Search for the cell housing the specified text and yield its [x, y] center coordinate. 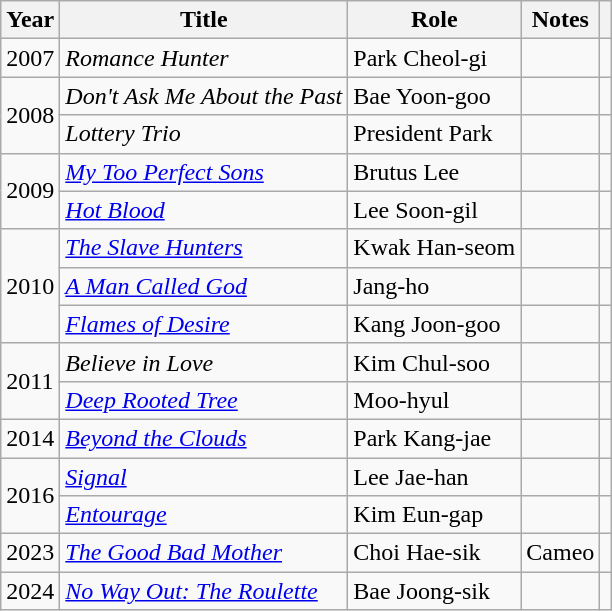
Title [204, 20]
2023 [30, 553]
2014 [30, 438]
Kim Chul-soo [434, 362]
Kim Eun-gap [434, 515]
Deep Rooted Tree [204, 400]
Believe in Love [204, 362]
Signal [204, 477]
2009 [30, 191]
Park Cheol-gi [434, 58]
Bae Joong-sik [434, 591]
Romance Hunter [204, 58]
Cameo [560, 553]
Flames of Desire [204, 324]
My Too Perfect Sons [204, 172]
Lee Soon-gil [434, 210]
2011 [30, 381]
Bae Yoon-goo [434, 96]
Kang Joon-goo [434, 324]
Role [434, 20]
2024 [30, 591]
The Good Bad Mother [204, 553]
2016 [30, 496]
Don't Ask Me About the Past [204, 96]
A Man Called God [204, 286]
Moo-hyul [434, 400]
2007 [30, 58]
2010 [30, 286]
Year [30, 20]
Notes [560, 20]
Park Kang-jae [434, 438]
President Park [434, 134]
Jang-ho [434, 286]
Hot Blood [204, 210]
Choi Hae-sik [434, 553]
2008 [30, 115]
Kwak Han-seom [434, 248]
Lee Jae-han [434, 477]
No Way Out: The Roulette [204, 591]
Brutus Lee [434, 172]
Entourage [204, 515]
The Slave Hunters [204, 248]
Beyond the Clouds [204, 438]
Lottery Trio [204, 134]
